For the text-containing cell, return its midpoint in [x, y] coordinate format. 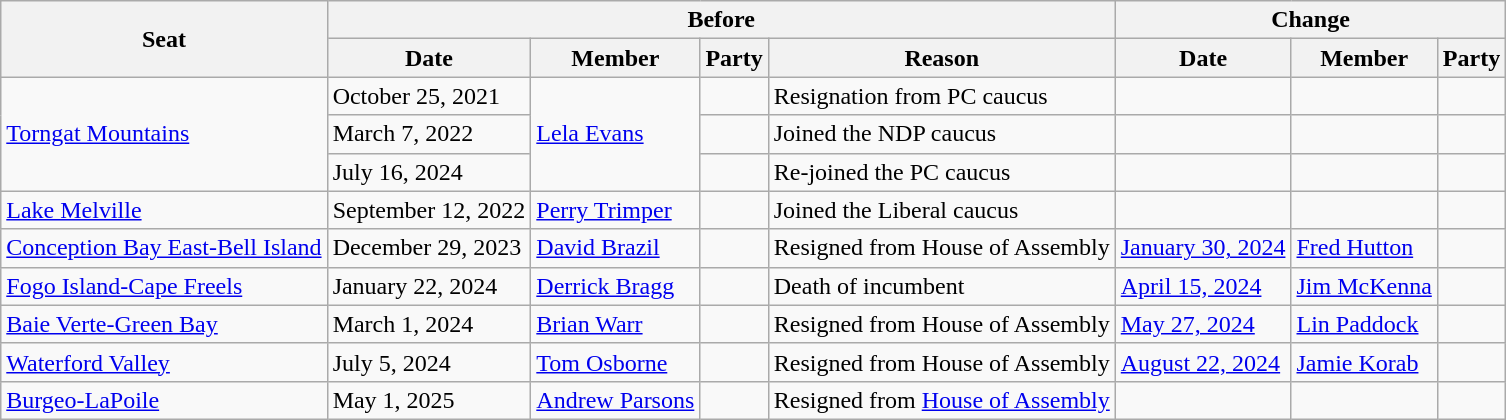
Perry Trimper [616, 210]
July 16, 2024 [429, 172]
August 22, 2024 [1203, 362]
Jim McKenna [1364, 286]
December 29, 2023 [429, 248]
Lin Paddock [1364, 324]
Reason [942, 58]
January 22, 2024 [429, 286]
Conception Bay East-Bell Island [164, 248]
Re-joined the PC caucus [942, 172]
May 1, 2025 [429, 400]
April 15, 2024 [1203, 286]
Jamie Korab [1364, 362]
Joined the Liberal caucus [942, 210]
Torngat Mountains [164, 134]
Seat [164, 39]
Burgeo-LaPoile [164, 400]
Baie Verte-Green Bay [164, 324]
October 25, 2021 [429, 96]
July 5, 2024 [429, 362]
May 27, 2024 [1203, 324]
Tom Osborne [616, 362]
Derrick Bragg [616, 286]
March 1, 2024 [429, 324]
Fogo Island-Cape Freels [164, 286]
September 12, 2022 [429, 210]
Andrew Parsons [616, 400]
Lela Evans [616, 134]
Joined the NDP caucus [942, 134]
March 7, 2022 [429, 134]
Fred Hutton [1364, 248]
Brian Warr [616, 324]
Lake Melville [164, 210]
Before [721, 20]
Waterford Valley [164, 362]
Change [1310, 20]
January 30, 2024 [1203, 248]
David Brazil [616, 248]
Resignation from PC caucus [942, 96]
Death of incumbent [942, 286]
